Provide the [x, y] coordinate of the cell's center where the given text is located.  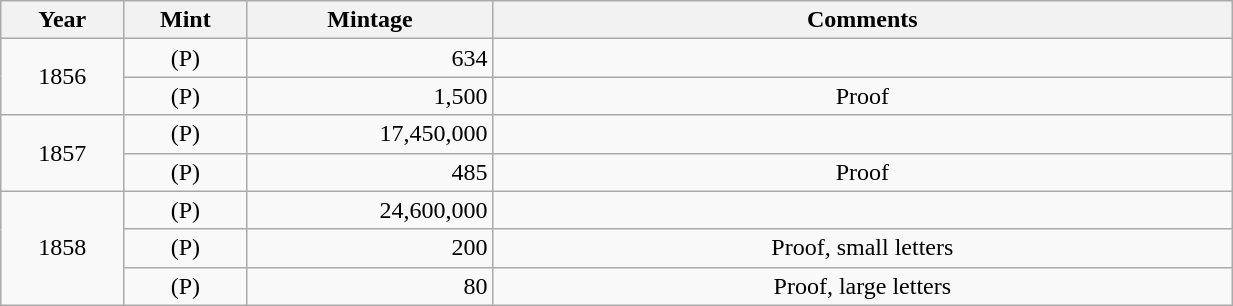
1857 [62, 153]
485 [370, 172]
Comments [862, 20]
17,450,000 [370, 134]
634 [370, 58]
Mint [186, 20]
Year [62, 20]
200 [370, 248]
Proof, small letters [862, 248]
1858 [62, 248]
80 [370, 286]
1,500 [370, 96]
1856 [62, 77]
24,600,000 [370, 210]
Proof, large letters [862, 286]
Mintage [370, 20]
